Detect which cell encompasses the target text, then output its [X, Y] center coordinate. 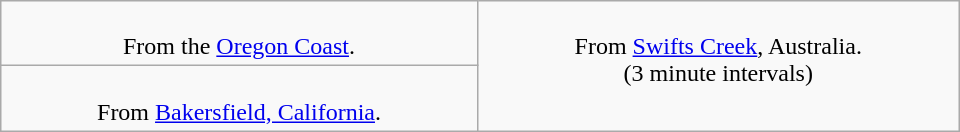
From Swifts Creek, Australia.(3 minute intervals) [718, 66]
From Bakersfield, California. [240, 98]
From the Oregon Coast. [240, 34]
